Identify which cell holds the provided text, then report its (x, y) central coordinate. 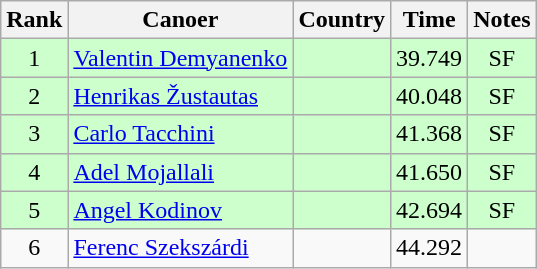
Angel Kodinov (180, 210)
44.292 (430, 248)
4 (34, 172)
6 (34, 248)
41.368 (430, 134)
Ferenc Szekszárdi (180, 248)
Valentin Demyanenko (180, 58)
2 (34, 96)
39.749 (430, 58)
41.650 (430, 172)
1 (34, 58)
Canoer (180, 20)
Rank (34, 20)
Henrikas Žustautas (180, 96)
Adel Mojallali (180, 172)
3 (34, 134)
5 (34, 210)
Time (430, 20)
Notes (502, 20)
42.694 (430, 210)
Country (342, 20)
40.048 (430, 96)
Carlo Tacchini (180, 134)
